Extract the (x, y) coordinate from the center of the cell holding the provided text.  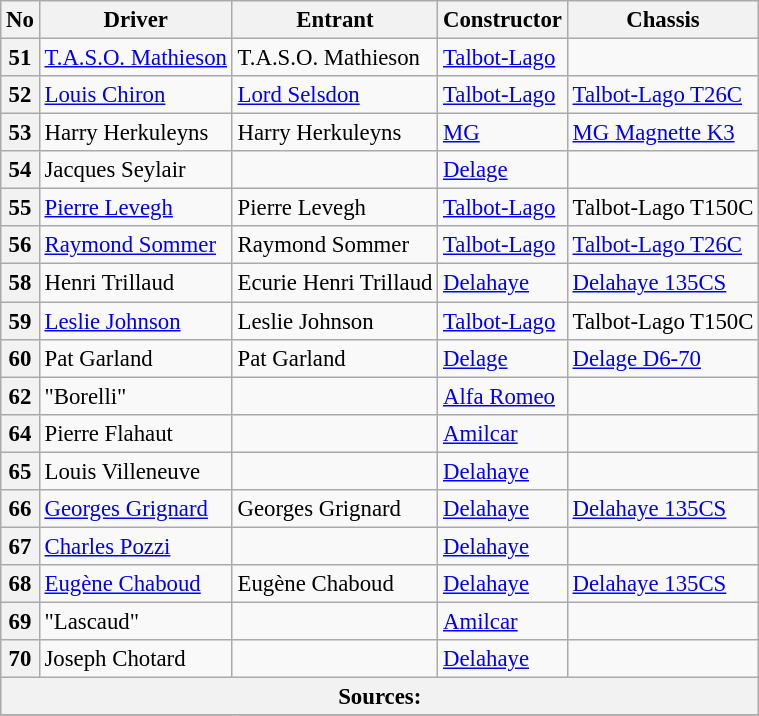
MG Magnette K3 (662, 133)
Delage D6-70 (662, 358)
Lord Selsdon (334, 95)
52 (20, 95)
MG (503, 133)
Joseph Chotard (136, 659)
70 (20, 659)
51 (20, 58)
56 (20, 245)
Louis Villeneuve (136, 471)
58 (20, 283)
67 (20, 546)
66 (20, 509)
60 (20, 358)
68 (20, 584)
Sources: (380, 697)
Henri Trillaud (136, 283)
Chassis (662, 20)
Ecurie Henri Trillaud (334, 283)
Pierre Flahaut (136, 433)
No (20, 20)
"Lascaud" (136, 621)
64 (20, 433)
Louis Chiron (136, 95)
Charles Pozzi (136, 546)
Constructor (503, 20)
62 (20, 396)
65 (20, 471)
Entrant (334, 20)
Jacques Seylair (136, 170)
55 (20, 208)
53 (20, 133)
Alfa Romeo (503, 396)
69 (20, 621)
59 (20, 321)
54 (20, 170)
"Borelli" (136, 396)
Driver (136, 20)
